Determine the (X, Y) coordinate at the center of the cell enclosing the given text.  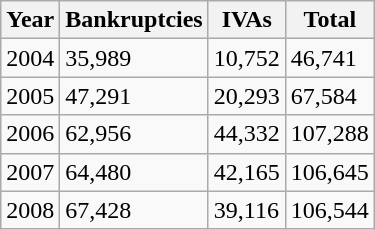
44,332 (246, 134)
35,989 (134, 58)
46,741 (330, 58)
107,288 (330, 134)
10,752 (246, 58)
Year (30, 20)
20,293 (246, 96)
106,544 (330, 210)
106,645 (330, 172)
2005 (30, 96)
39,116 (246, 210)
2008 (30, 210)
62,956 (134, 134)
Total (330, 20)
64,480 (134, 172)
67,428 (134, 210)
Bankruptcies (134, 20)
67,584 (330, 96)
42,165 (246, 172)
2004 (30, 58)
2006 (30, 134)
IVAs (246, 20)
47,291 (134, 96)
2007 (30, 172)
